Pinpoint the cell where the given text exists, returning its [X, Y] midpoint coordinate. 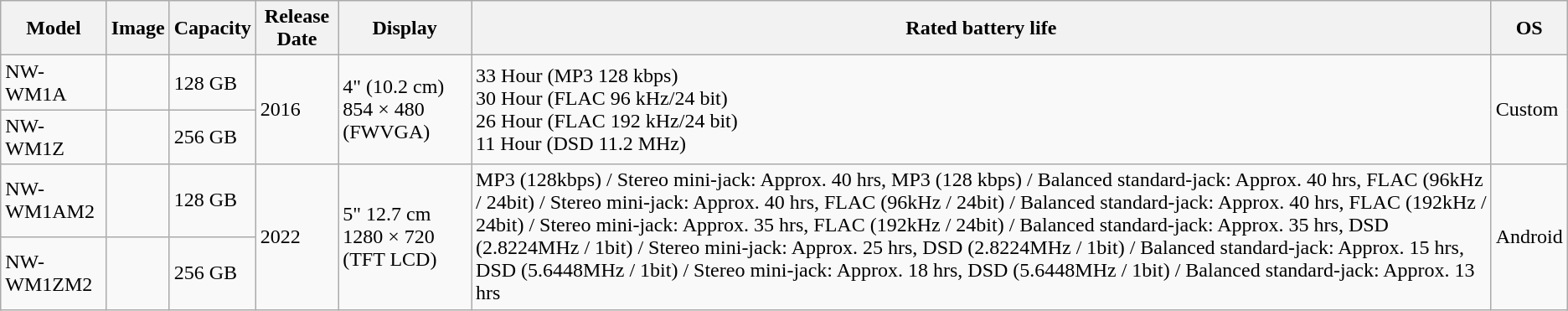
Custom [1529, 110]
Rated battery life [982, 29]
2022 [297, 236]
Capacity [213, 29]
2016 [297, 110]
4" (10.2 cm) 854 × 480 (FWVGA) [405, 110]
Android [1529, 236]
NW-WM1ZM2 [54, 273]
5" 12.7 cm 1280 × 720 (TFT LCD) [405, 236]
Display [405, 29]
OS [1529, 29]
Image [137, 29]
NW-WM1AM2 [54, 201]
Release Date [297, 29]
33 Hour (MP3 128 kbps)30 Hour (FLAC 96 kHz/24 bit)26 Hour (FLAC 192 kHz/24 bit)11 Hour (DSD 11.2 MHz) [982, 110]
NW-WM1A [54, 82]
Model [54, 29]
NW-WM1Z [54, 137]
